Determine the [X, Y] coordinate at the center of the cell enclosing the given text.  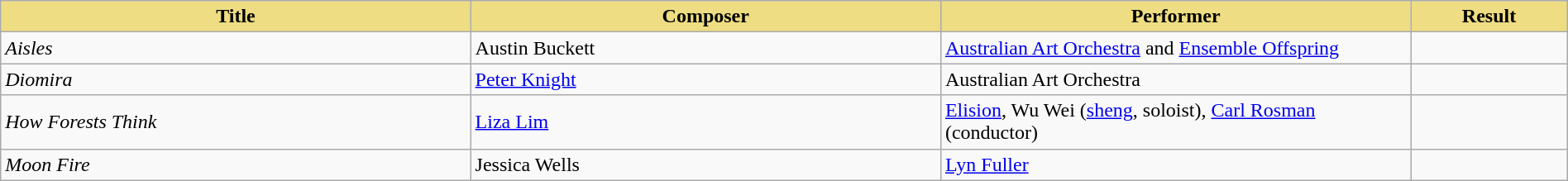
Aisles [236, 48]
How Forests Think [236, 122]
Jessica Wells [705, 164]
Composer [705, 17]
Elision, Wu Wei (sheng, soloist), Carl Rosman (conductor) [1175, 122]
Result [1489, 17]
Australian Art Orchestra and Ensemble Offspring [1175, 48]
Austin Buckett [705, 48]
Peter Knight [705, 79]
Performer [1175, 17]
Lyn Fuller [1175, 164]
Liza Lim [705, 122]
Moon Fire [236, 164]
Australian Art Orchestra [1175, 79]
Diomira [236, 79]
Title [236, 17]
